Pinpoint the cell where the given text exists, returning its (X, Y) midpoint coordinate. 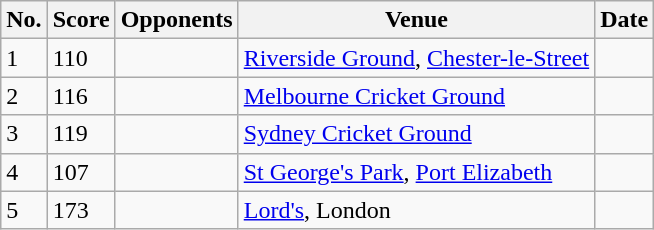
1 (24, 58)
110 (81, 58)
4 (24, 172)
107 (81, 172)
119 (81, 134)
3 (24, 134)
Lord's, London (416, 210)
Riverside Ground, Chester-le-Street (416, 58)
173 (81, 210)
Melbourne Cricket Ground (416, 96)
Sydney Cricket Ground (416, 134)
No. (24, 20)
116 (81, 96)
Score (81, 20)
St George's Park, Port Elizabeth (416, 172)
5 (24, 210)
Date (624, 20)
Opponents (176, 20)
Venue (416, 20)
2 (24, 96)
